Output the [X, Y] coordinate of the center of the cell containing the given text.  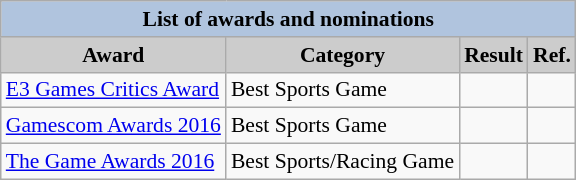
Category [342, 55]
The Game Awards 2016 [114, 162]
Award [114, 55]
Gamescom Awards 2016 [114, 126]
Ref. [552, 55]
E3 Games Critics Award [114, 90]
List of awards and nominations [288, 19]
Result [494, 55]
Best Sports/Racing Game [342, 162]
